Identify which cell holds the provided text, then report its [x, y] central coordinate. 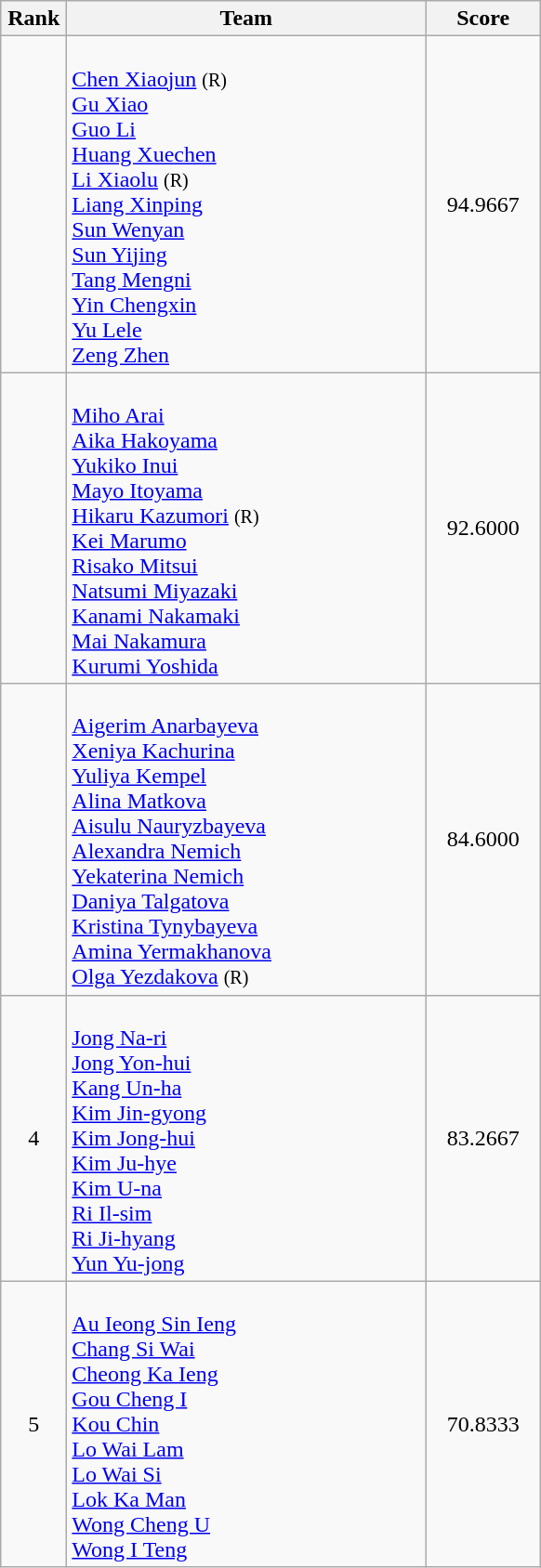
5 [33, 1424]
92.6000 [483, 528]
84.6000 [483, 840]
70.8333 [483, 1424]
4 [33, 1138]
Miho AraiAika HakoyamaYukiko InuiMayo ItoyamaHikaru Kazumori (R)Kei MarumoRisako MitsuiNatsumi MiyazakiKanami NakamakiMai NakamuraKurumi Yoshida [246, 528]
Team [246, 19]
94.9667 [483, 204]
Chen Xiaojun (R)Gu XiaoGuo LiHuang XuechenLi Xiaolu (R)Liang XinpingSun WenyanSun YijingTang MengniYin ChengxinYu LeleZeng Zhen [246, 204]
Rank [33, 19]
Score [483, 19]
83.2667 [483, 1138]
Au Ieong Sin IengChang Si WaiCheong Ka IengGou Cheng IKou ChinLo Wai LamLo Wai SiLok Ka ManWong Cheng UWong I Teng [246, 1424]
Jong Na-riJong Yon-huiKang Un-haKim Jin-gyongKim Jong-huiKim Ju-hyeKim U-naRi Il-simRi Ji-hyangYun Yu-jong [246, 1138]
